Pinpoint the cell where the given text exists, returning its (x, y) midpoint coordinate. 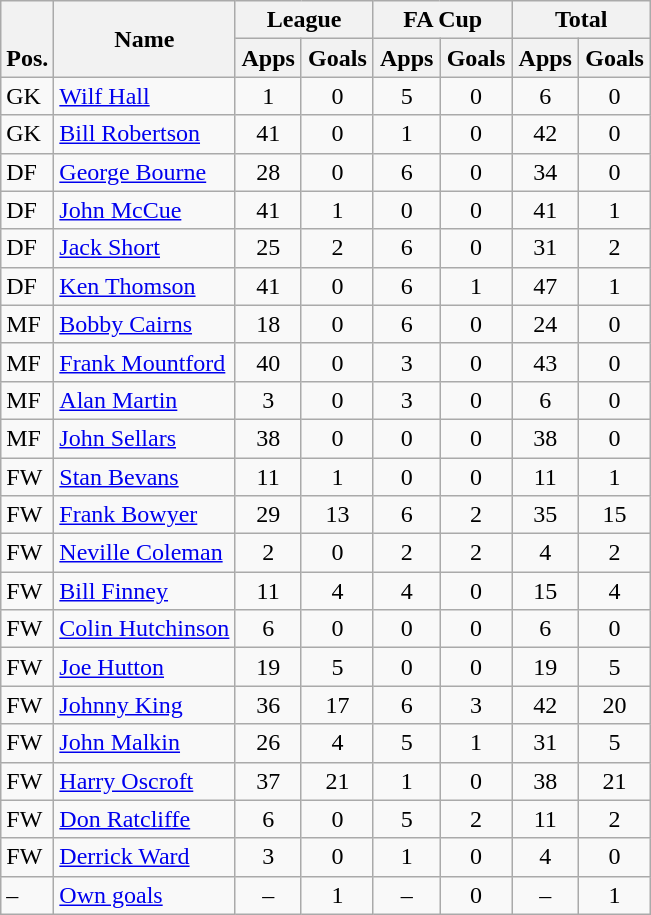
43 (546, 362)
FA Cup (442, 20)
40 (268, 362)
Bill Robertson (144, 134)
47 (546, 286)
24 (546, 324)
Frank Bowyer (144, 515)
Frank Mountford (144, 362)
20 (615, 705)
35 (546, 515)
25 (268, 248)
Total (582, 20)
17 (337, 705)
Bobby Cairns (144, 324)
League (304, 20)
29 (268, 515)
Wilf Hall (144, 96)
Bill Finney (144, 591)
Derrick Ward (144, 857)
Alan Martin (144, 400)
John McCue (144, 210)
George Bourne (144, 172)
28 (268, 172)
Stan Bevans (144, 477)
13 (337, 515)
26 (268, 743)
36 (268, 705)
Johnny King (144, 705)
John Sellars (144, 438)
Name (144, 39)
Neville Coleman (144, 553)
Don Ratcliffe (144, 819)
34 (546, 172)
Harry Oscroft (144, 781)
18 (268, 324)
Ken Thomson (144, 286)
Pos. (28, 39)
Jack Short (144, 248)
John Malkin (144, 743)
Colin Hutchinson (144, 629)
Joe Hutton (144, 667)
37 (268, 781)
Own goals (144, 895)
